Output the (x, y) coordinate of the center of the cell containing the given text.  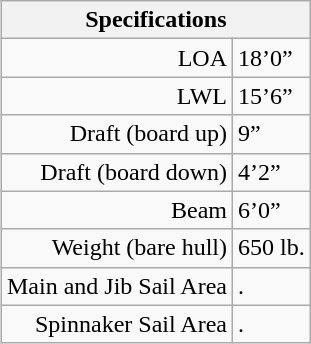
650 lb. (272, 248)
Beam (116, 210)
Weight (bare hull) (116, 248)
Main and Jib Sail Area (116, 286)
15’6” (272, 96)
18’0” (272, 58)
9” (272, 134)
LWL (116, 96)
Draft (board up) (116, 134)
Draft (board down) (116, 172)
6’0” (272, 210)
LOA (116, 58)
Spinnaker Sail Area (116, 324)
Specifications (156, 20)
4’2” (272, 172)
